Determine the (x, y) coordinate at the center of the cell enclosing the given text.  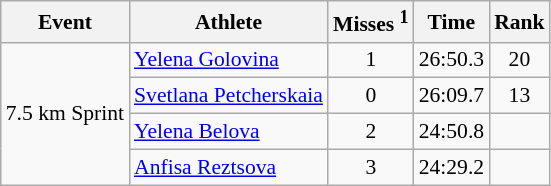
Rank (520, 22)
7.5 km Sprint (65, 113)
13 (520, 96)
24:50.8 (452, 132)
Misses 1 (371, 22)
Yelena Belova (228, 132)
3 (371, 167)
Athlete (228, 22)
0 (371, 96)
24:29.2 (452, 167)
1 (371, 60)
Event (65, 22)
Anfisa Reztsova (228, 167)
Yelena Golovina (228, 60)
Time (452, 22)
20 (520, 60)
26:50.3 (452, 60)
26:09.7 (452, 96)
2 (371, 132)
Svetlana Petcherskaia (228, 96)
